Search for the cell housing the specified text and yield its (X, Y) center coordinate. 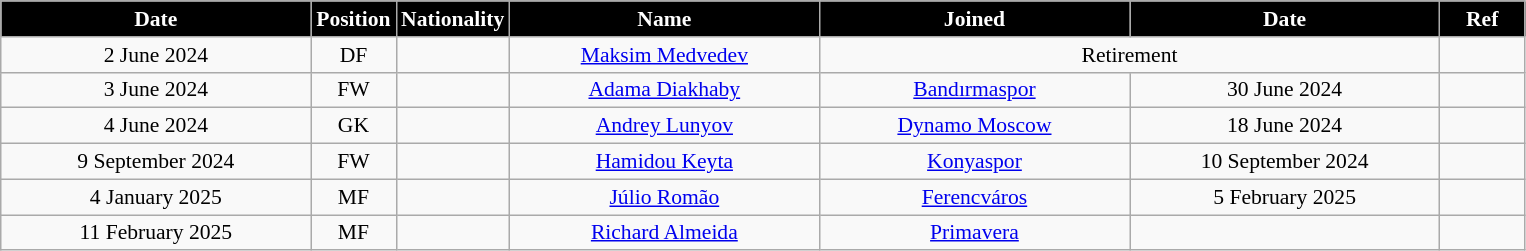
Maksim Medvedev (664, 55)
Position (354, 19)
Nationality (452, 19)
Retirement (1129, 55)
Primavera (974, 233)
Andrey Lunyov (664, 126)
DF (354, 55)
GK (354, 126)
Richard Almeida (664, 233)
Ferencváros (974, 197)
2 June 2024 (156, 55)
Bandırmaspor (974, 90)
30 June 2024 (1285, 90)
4 June 2024 (156, 126)
Konyaspor (974, 162)
10 September 2024 (1285, 162)
5 February 2025 (1285, 197)
Joined (974, 19)
Adama Diakhaby (664, 90)
18 June 2024 (1285, 126)
Ref (1482, 19)
Júlio Romão (664, 197)
9 September 2024 (156, 162)
4 January 2025 (156, 197)
Dynamo Moscow (974, 126)
11 February 2025 (156, 233)
3 June 2024 (156, 90)
Hamidou Keyta (664, 162)
Name (664, 19)
